Extract the [x, y] coordinate from the center of the cell holding the provided text.  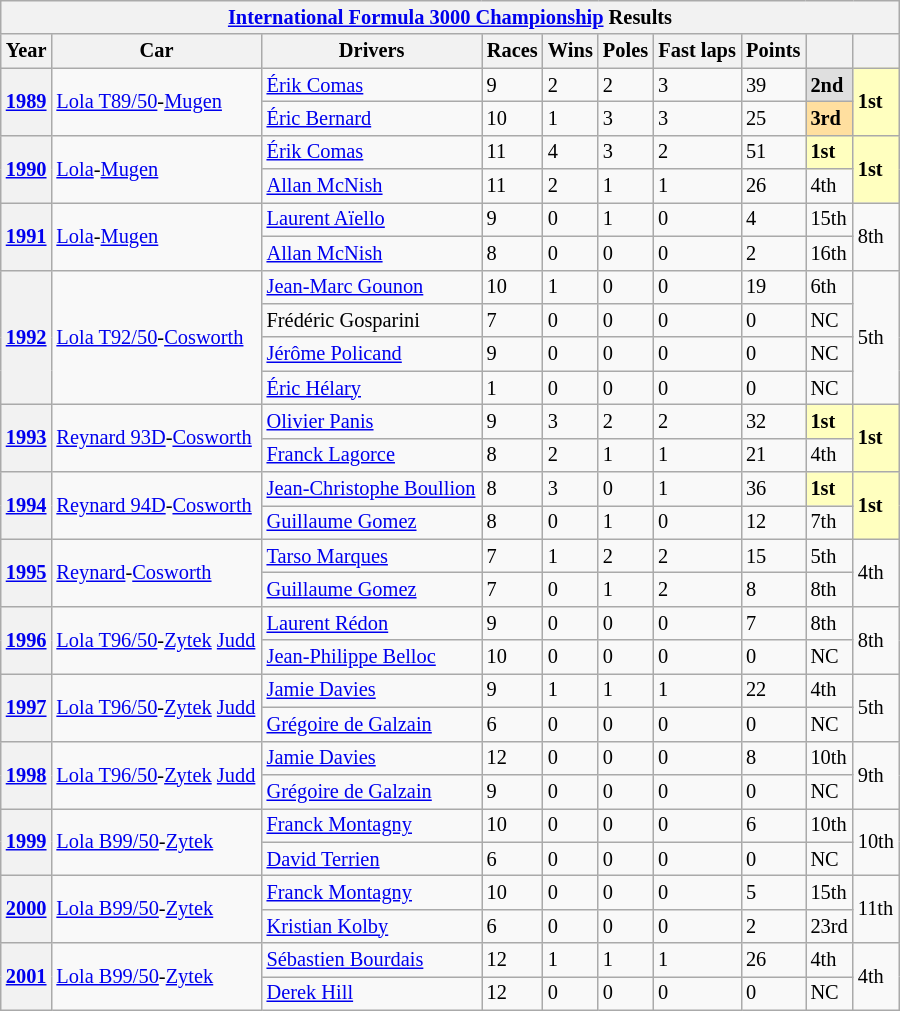
Jérôme Policand [372, 354]
1993 [26, 438]
36 [773, 489]
1994 [26, 506]
9th [876, 774]
Jean-Philippe Belloc [372, 657]
Jean-Marc Gounon [372, 287]
Laurent Rédon [372, 623]
Olivier Panis [372, 421]
Reynard 94D-Cosworth [157, 506]
Year [26, 51]
7th [830, 522]
15 [773, 556]
Fast laps [697, 51]
1999 [26, 842]
David Terrien [372, 859]
6th [830, 287]
Reynard-Cosworth [157, 572]
25 [773, 118]
1990 [26, 168]
1995 [26, 572]
19 [773, 287]
2001 [26, 976]
Points [773, 51]
Races [512, 51]
2nd [830, 85]
Tarso Marques [372, 556]
5 [773, 892]
1992 [26, 338]
1997 [26, 706]
Drivers [372, 51]
Lola T92/50-Cosworth [157, 338]
Jean-Christophe Boullion [372, 489]
11th [876, 908]
23rd [830, 926]
3rd [830, 118]
16th [830, 253]
International Formula 3000 Championship Results [450, 17]
Kristian Kolby [372, 926]
21 [773, 455]
Wins [570, 51]
51 [773, 152]
Reynard 93D-Cosworth [157, 438]
2000 [26, 908]
Éric Hélary [372, 388]
Derek Hill [372, 993]
22 [773, 690]
1998 [26, 774]
32 [773, 421]
Lola T89/50-Mugen [157, 102]
Franck Lagorce [372, 455]
39 [773, 85]
Laurent Aïello [372, 219]
Frédéric Gosparini [372, 320]
1996 [26, 640]
1989 [26, 102]
Car [157, 51]
Poles [626, 51]
Sébastien Bourdais [372, 960]
Éric Bernard [372, 118]
1991 [26, 236]
